Scan for the cell matching the given text and deliver its [x, y] coordinate at center. 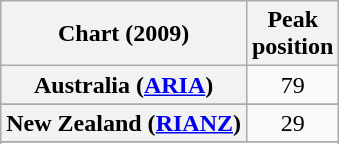
79 [292, 85]
New Zealand (RIANZ) [124, 123]
Chart (2009) [124, 34]
Australia (ARIA) [124, 85]
29 [292, 123]
Peakposition [292, 34]
